Find where the given text appears and provide that cell's center as [x, y] coordinate. 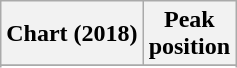
Chart (2018) [72, 34]
Peak position [189, 34]
